Detect which cell encompasses the target text, then output its (X, Y) center coordinate. 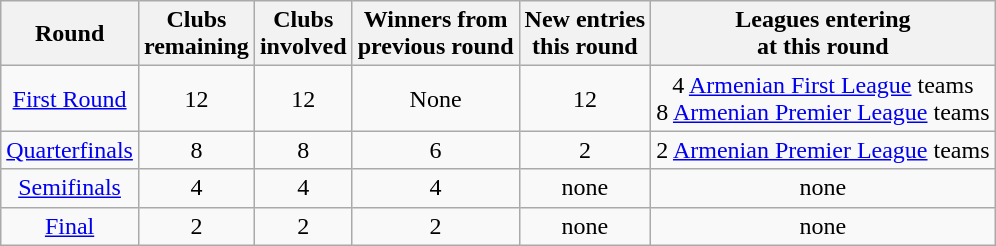
None (436, 98)
6 (436, 150)
Leagues enteringat this round (823, 34)
New entriesthis round (585, 34)
4 Armenian First League teams 8 Armenian Premier League teams (823, 98)
Clubsremaining (196, 34)
Quarterfinals (70, 150)
First Round (70, 98)
Clubsinvolved (303, 34)
Semifinals (70, 188)
Winners fromprevious round (436, 34)
2 Armenian Premier League teams (823, 150)
Round (70, 34)
Final (70, 226)
